Output the [x, y] coordinate of the center of the cell containing the given text.  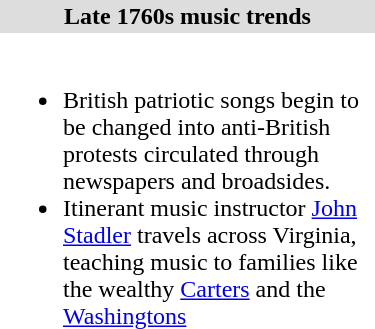
Late 1760s music trends [188, 16]
